Provide the (x, y) coordinate of the cell's center where the given text is located.  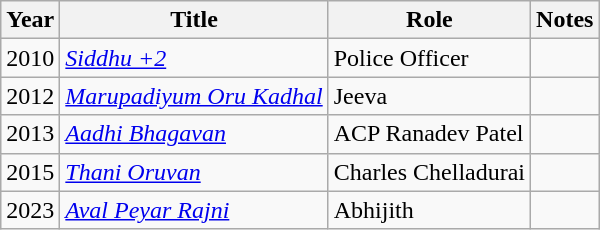
Charles Chelladurai (429, 172)
Jeeva (429, 96)
ACP Ranadev Patel (429, 134)
2013 (30, 134)
2010 (30, 58)
Siddhu +2 (194, 58)
2023 (30, 210)
2012 (30, 96)
Aval Peyar Rajni (194, 210)
Role (429, 20)
Aadhi Bhagavan (194, 134)
Thani Oruvan (194, 172)
Title (194, 20)
Abhijith (429, 210)
Year (30, 20)
2015 (30, 172)
Notes (565, 20)
Marupadiyum Oru Kadhal (194, 96)
Police Officer (429, 58)
